Return (x, y) of the center of cell containing provided text 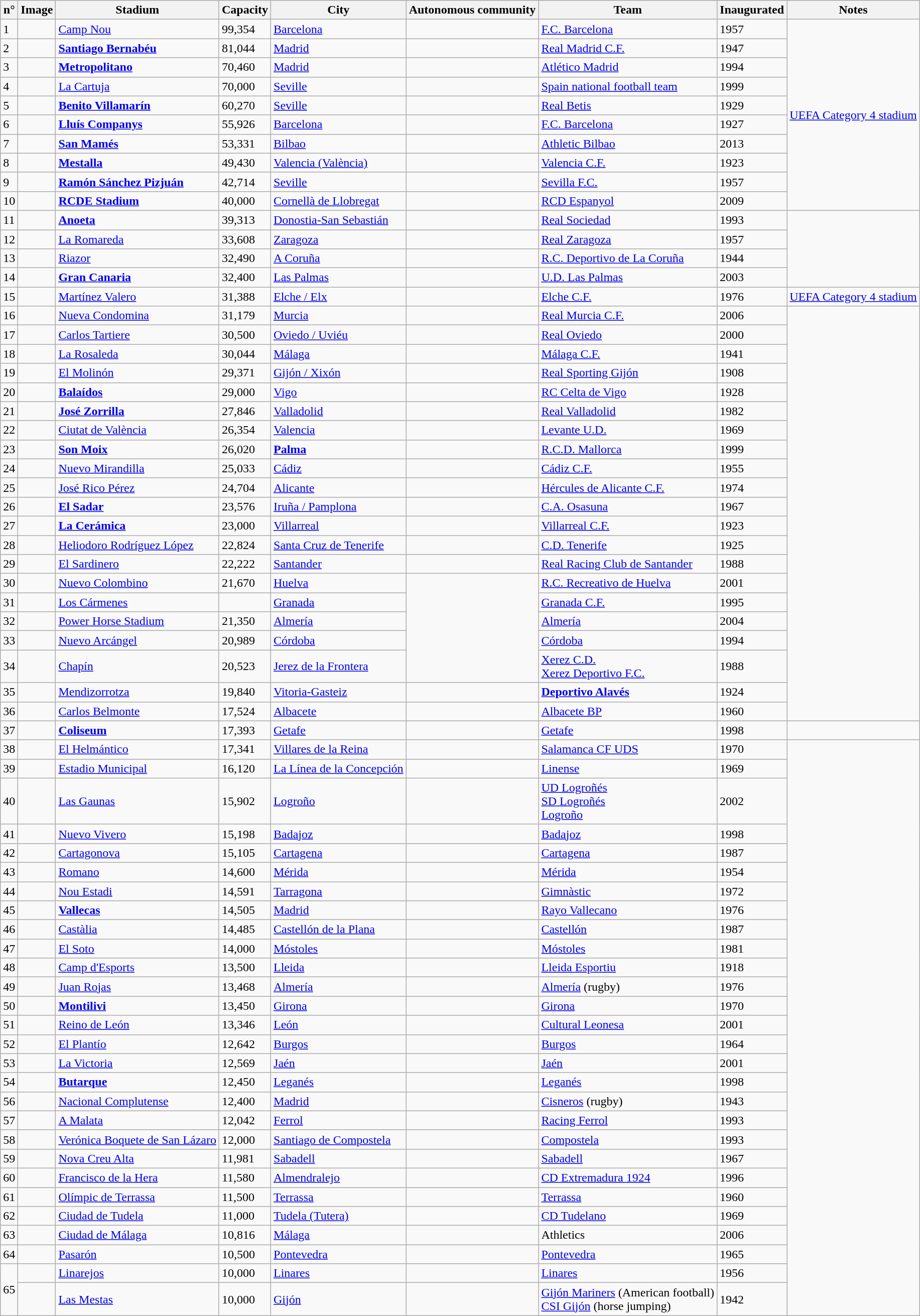
Team (628, 10)
Albacete (339, 711)
11,981 (245, 1158)
62 (9, 1216)
5 (9, 105)
La Romareda (138, 239)
12,400 (245, 1101)
26,354 (245, 430)
15,198 (245, 834)
Coliseum (138, 730)
43 (9, 872)
30 (9, 583)
Palma (339, 449)
1908 (752, 373)
Levante U.D. (628, 430)
Compostela (628, 1139)
37 (9, 730)
42 (9, 853)
8 (9, 163)
23,576 (245, 506)
Nuevo Colombino (138, 583)
21,670 (245, 583)
Verónica Boquete de San Lázaro (138, 1139)
Athletics (628, 1235)
Martínez Valero (138, 297)
Vallecas (138, 910)
26 (9, 506)
Linense (628, 768)
22,824 (245, 545)
Albacete BP (628, 711)
1981 (752, 949)
12,642 (245, 1044)
Atlético Madrid (628, 67)
RCD Espanyol (628, 201)
Gimnàstic (628, 891)
CD Extremadura 1924 (628, 1177)
La Línea de la Concepción (339, 768)
El Sadar (138, 506)
C.A. Osasuna (628, 506)
Alicante (339, 487)
Mestalla (138, 163)
Tarragona (339, 891)
Las Palmas (339, 278)
38 (9, 749)
Montilivi (138, 1006)
Real Sporting Gijón (628, 373)
1996 (752, 1177)
1965 (752, 1254)
Spain national football team (628, 86)
65 (9, 1290)
El Helmántico (138, 749)
Francisco de la Hera (138, 1177)
Linarejos (138, 1273)
24 (9, 468)
Nou Estadi (138, 891)
Almendralejo (339, 1177)
Vigo (339, 392)
Castellón (628, 930)
17,393 (245, 730)
Notes (853, 10)
Real Oviedo (628, 335)
17,341 (245, 749)
14,505 (245, 910)
Real Sociedad (628, 220)
47 (9, 949)
Hércules de Alicante C.F. (628, 487)
León (339, 1025)
Chapín (138, 667)
Metropolitano (138, 67)
El Sardinero (138, 564)
17 (9, 335)
28 (9, 545)
Olímpic de Terrassa (138, 1197)
Xerez C.D.Xerez Deportivo F.C. (628, 667)
45 (9, 910)
29 (9, 564)
Real Murcia C.F. (628, 316)
70,460 (245, 67)
Nova Creu Alta (138, 1158)
1928 (752, 392)
11,500 (245, 1197)
64 (9, 1254)
Tudela (Tutera) (339, 1216)
16 (9, 316)
1943 (752, 1101)
Benito Villamarín (138, 105)
1982 (752, 411)
Zaragoza (339, 239)
Nueva Condomina (138, 316)
10,500 (245, 1254)
22 (9, 430)
14 (9, 278)
14,600 (245, 872)
Riazor (138, 258)
46 (9, 930)
Lleida Esportiu (628, 968)
San Mamés (138, 144)
Jerez de la Frontera (339, 667)
Balaídos (138, 392)
11,580 (245, 1177)
29,000 (245, 392)
22,222 (245, 564)
Cultural Leonesa (628, 1025)
RC Celta de Vigo (628, 392)
La Cerámica (138, 525)
13 (9, 258)
Real Racing Club de Santander (628, 564)
49,430 (245, 163)
12,042 (245, 1120)
Ciutat de València (138, 430)
63 (9, 1235)
29,371 (245, 373)
61 (9, 1197)
20 (9, 392)
55,926 (245, 124)
1955 (752, 468)
20,523 (245, 667)
Romano (138, 872)
Lleida (339, 968)
2004 (752, 621)
Power Horse Stadium (138, 621)
1918 (752, 968)
Nacional Complutense (138, 1101)
Juan Rojas (138, 987)
Camp d'Esports (138, 968)
Las Mestas (138, 1299)
Oviedo / Uviéu (339, 335)
Iruña / Pamplona (339, 506)
La Victoria (138, 1063)
12,000 (245, 1139)
Autonomous community (472, 10)
Donostia-San Sebastián (339, 220)
La Rosaleda (138, 354)
31,388 (245, 297)
Mendizorrotza (138, 692)
Ciudad de Málaga (138, 1235)
52 (9, 1044)
4 (9, 86)
Carlos Belmonte (138, 711)
Salamanca CF UDS (628, 749)
Nuevo Arcángel (138, 640)
1954 (752, 872)
Stadium (138, 10)
Valencia C.F. (628, 163)
Rayo Vallecano (628, 910)
Santander (339, 564)
El Soto (138, 949)
41 (9, 834)
13,346 (245, 1025)
Castàlia (138, 930)
R.C.D. Mallorca (628, 449)
15,902 (245, 801)
36 (9, 711)
Valencia (339, 430)
7 (9, 144)
Son Moix (138, 449)
19 (9, 373)
25,033 (245, 468)
10 (9, 201)
40,000 (245, 201)
Gran Canaria (138, 278)
Inaugurated (752, 10)
58 (9, 1139)
Elche C.F. (628, 297)
13,450 (245, 1006)
14,591 (245, 891)
15 (9, 297)
1941 (752, 354)
50 (9, 1006)
15,105 (245, 853)
32 (9, 621)
Deportivo Alavés (628, 692)
2013 (752, 144)
14,000 (245, 949)
49 (9, 987)
Valencia (València) (339, 163)
1995 (752, 602)
Murcia (339, 316)
56 (9, 1101)
9 (9, 182)
81,044 (245, 48)
José Zorrilla (138, 411)
1944 (752, 258)
19,840 (245, 692)
1 (9, 29)
10,816 (245, 1235)
Los Cármenes (138, 602)
Granada (339, 602)
Málaga C.F. (628, 354)
2002 (752, 801)
Vitoria-Gasteiz (339, 692)
Villarreal (339, 525)
El Plantío (138, 1044)
30,500 (245, 335)
1972 (752, 891)
U.D. Las Palmas (628, 278)
27 (9, 525)
José Rico Pérez (138, 487)
1956 (752, 1273)
Gijón (339, 1299)
Cartagonova (138, 853)
Cádiz C.F. (628, 468)
La Cartuja (138, 86)
Valladolid (339, 411)
Granada C.F. (628, 602)
3 (9, 67)
17,524 (245, 711)
Pasarón (138, 1254)
Real Valladolid (628, 411)
Gijón Mariners (American football)CSI Gijón (horse jumping) (628, 1299)
35 (9, 692)
99,354 (245, 29)
Gijón / Xixón (339, 373)
23,000 (245, 525)
59 (9, 1158)
44 (9, 891)
31,179 (245, 316)
51 (9, 1025)
Reino de León (138, 1025)
1942 (752, 1299)
24,704 (245, 487)
Las Gaunas (138, 801)
Cornellà de Llobregat (339, 201)
Villares de la Reina (339, 749)
Image (37, 10)
Santiago Bernabéu (138, 48)
Logroño (339, 801)
23 (9, 449)
42,714 (245, 182)
Capacity (245, 10)
11 (9, 220)
n° (9, 10)
Huelva (339, 583)
54 (9, 1082)
Nuevo Vivero (138, 834)
Real Zaragoza (628, 239)
1947 (752, 48)
33 (9, 640)
1925 (752, 545)
Santiago de Compostela (339, 1139)
1964 (752, 1044)
39 (9, 768)
Elche / Elx (339, 297)
12,450 (245, 1082)
Sevilla F.C. (628, 182)
Carlos Tartiere (138, 335)
C.D. Tenerife (628, 545)
2000 (752, 335)
32,400 (245, 278)
UD LogroñésSD LogroñésLogroño (628, 801)
Lluís Companys (138, 124)
70,000 (245, 86)
1924 (752, 692)
Santa Cruz de Tenerife (339, 545)
Ciudad de Tudela (138, 1216)
Butarque (138, 1082)
14,485 (245, 930)
2003 (752, 278)
A Coruña (339, 258)
26,020 (245, 449)
20,989 (245, 640)
13,468 (245, 987)
Castellón de la Plana (339, 930)
12,569 (245, 1063)
Heliodoro Rodríguez López (138, 545)
Estadio Municipal (138, 768)
Anoeta (138, 220)
34 (9, 667)
RCDE Stadium (138, 201)
57 (9, 1120)
R.C. Deportivo de La Coruña (628, 258)
33,608 (245, 239)
Real Betis (628, 105)
2009 (752, 201)
Bilbao (339, 144)
1927 (752, 124)
Racing Ferrol (628, 1120)
Ferrol (339, 1120)
30,044 (245, 354)
21 (9, 411)
53,331 (245, 144)
Athletic Bilbao (628, 144)
El Molinón (138, 373)
Cisneros (rugby) (628, 1101)
Cádiz (339, 468)
21,350 (245, 621)
48 (9, 968)
Ramón Sánchez Pizjuán (138, 182)
City (339, 10)
27,846 (245, 411)
A Malata (138, 1120)
6 (9, 124)
31 (9, 602)
Villarreal C.F. (628, 525)
Real Madrid C.F. (628, 48)
CD Tudelano (628, 1216)
18 (9, 354)
60 (9, 1177)
11,000 (245, 1216)
32,490 (245, 258)
1974 (752, 487)
Nuevo Mirandilla (138, 468)
60,270 (245, 105)
25 (9, 487)
39,313 (245, 220)
40 (9, 801)
53 (9, 1063)
Almería (rugby) (628, 987)
Camp Nou (138, 29)
1929 (752, 105)
16,120 (245, 768)
2 (9, 48)
R.C. Recreativo de Huelva (628, 583)
13,500 (245, 968)
12 (9, 239)
